Find where the given text appears and provide that cell's center as (X, Y) coordinate. 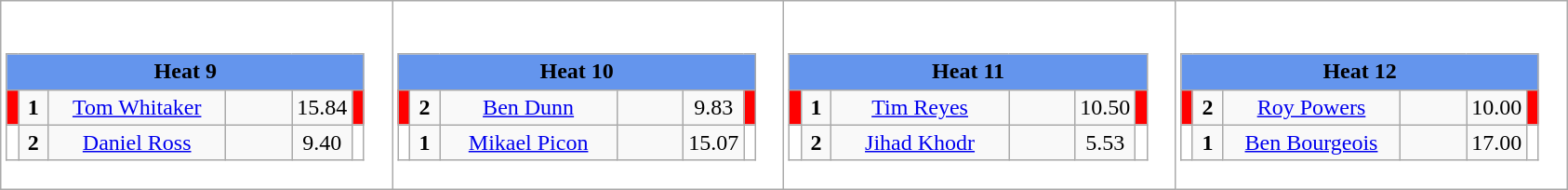
Ben Bourgeois (1311, 142)
Heat 9 1 Tom Whitaker 15.84 2 Daniel Ross 9.40 (197, 95)
9.40 (322, 142)
5.53 (1105, 142)
Daniel Ross (138, 142)
Heat 12 (1360, 72)
Roy Powers (1311, 107)
Heat 12 2 Roy Powers 10.00 1 Ben Bourgeois 17.00 (1371, 95)
15.84 (322, 107)
Ben Dunn (528, 107)
Tim Reyes (921, 107)
10.00 (1497, 107)
9.83 (714, 107)
Heat 10 2 Ben Dunn 9.83 1 Mikael Picon 15.07 (588, 95)
Heat 10 (577, 72)
15.07 (714, 142)
Jihad Khodr (921, 142)
Heat 11 1 Tim Reyes 10.50 2 Jihad Khodr 5.53 (980, 95)
17.00 (1497, 142)
Tom Whitaker (138, 107)
10.50 (1105, 107)
Mikael Picon (528, 142)
Heat 9 (185, 72)
Heat 11 (968, 72)
